Return the (X, Y) coordinate for the center point of the cell that contains the specified text.  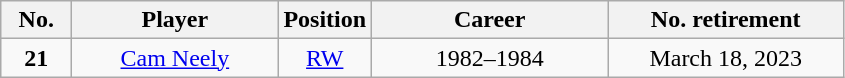
No. retirement (726, 20)
No. (36, 20)
RW (325, 58)
Career (490, 20)
21 (36, 58)
Cam Neely (175, 58)
1982–1984 (490, 58)
March 18, 2023 (726, 58)
Position (325, 20)
Player (175, 20)
